Output the (X, Y) coordinate of the center of the cell containing the given text.  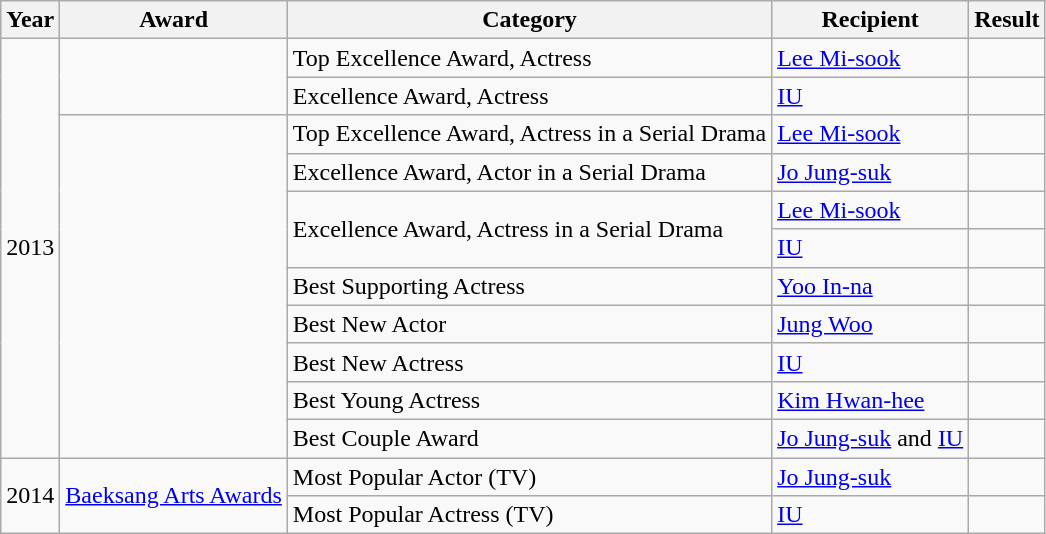
2013 (30, 248)
Jo Jung-suk and IU (870, 438)
Best Couple Award (529, 438)
Best New Actress (529, 362)
Top Excellence Award, Actress (529, 58)
Excellence Award, Actor in a Serial Drama (529, 172)
Top Excellence Award, Actress in a Serial Drama (529, 134)
Category (529, 20)
Best Supporting Actress (529, 286)
Kim Hwan-hee (870, 400)
Best New Actor (529, 324)
Result (1007, 20)
Baeksang Arts Awards (174, 496)
Year (30, 20)
Most Popular Actress (TV) (529, 515)
Award (174, 20)
Jung Woo (870, 324)
2014 (30, 496)
Best Young Actress (529, 400)
Excellence Award, Actress (529, 96)
Recipient (870, 20)
Yoo In-na (870, 286)
Excellence Award, Actress in a Serial Drama (529, 229)
Most Popular Actor (TV) (529, 477)
